Return the [X, Y] coordinate for the center point of the cell that contains the specified text.  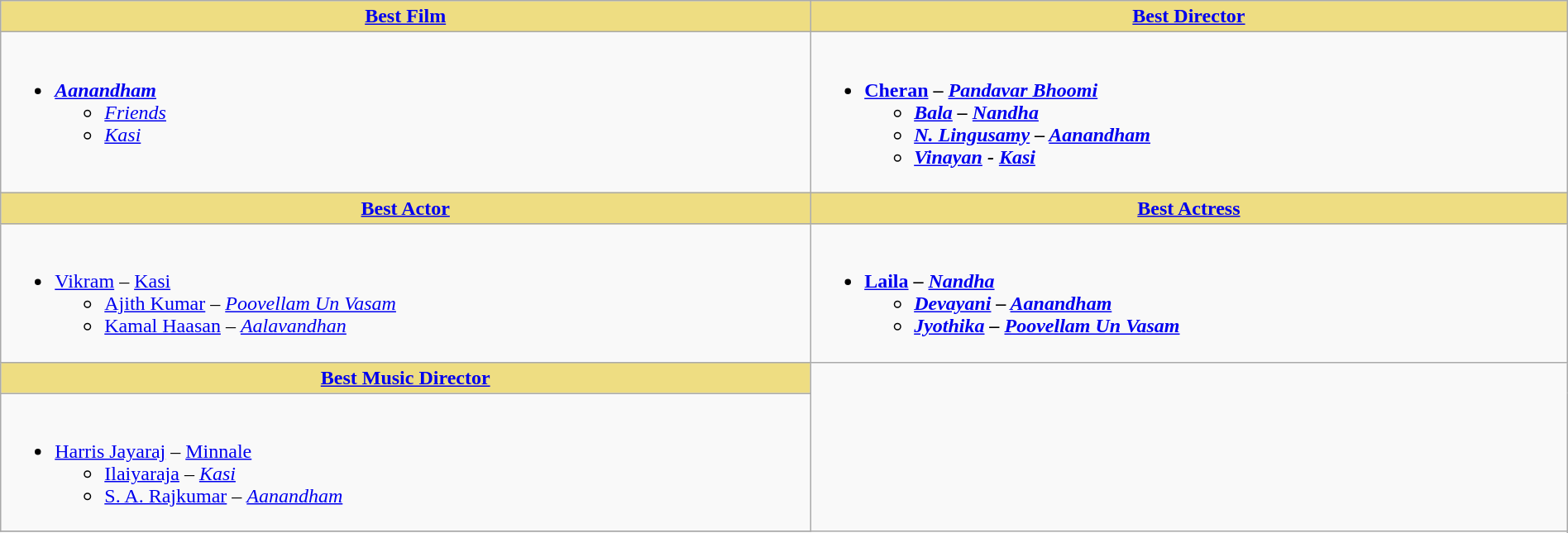
Best Music Director [405, 378]
Laila – NandhaDevayani – AanandhamJyothika – Poovellam Un Vasam [1189, 293]
Best Director [1189, 17]
Cheran – Pandavar BhoomiBala – NandhaN. Lingusamy – AanandhamVinayan - Kasi [1189, 112]
Best Actress [1189, 208]
Vikram – KasiAjith Kumar – Poovellam Un VasamKamal Haasan – Aalavandhan [405, 293]
Harris Jayaraj – MinnaleIlaiyaraja – KasiS. A. Rajkumar – Aanandham [405, 463]
AanandhamFriendsKasi [405, 112]
Best Film [405, 17]
Best Actor [405, 208]
